Capture the cell that displays the provided text and extract its [x, y] central coordinate. 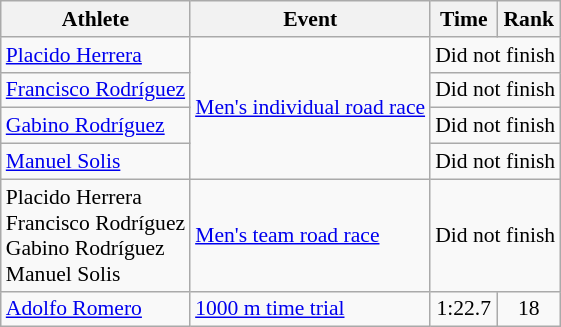
Manuel Solis [96, 162]
Gabino Rodríguez [96, 126]
Rank [528, 19]
Event [310, 19]
Francisco Rodríguez [96, 90]
Athlete [96, 19]
Men's team road race [310, 235]
1:22.7 [464, 309]
Men's individual road race [310, 108]
Time [464, 19]
Placido Herrera [96, 55]
Adolfo Romero [96, 309]
1000 m time trial [310, 309]
18 [528, 309]
Placido HerreraFrancisco RodríguezGabino RodríguezManuel Solis [96, 235]
